Determine the [x, y] coordinate at the center of the cell enclosing the given text.  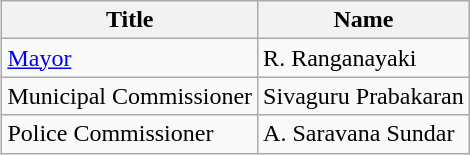
Title [130, 20]
Sivaguru Prabakaran [364, 96]
A. Saravana Sundar [364, 134]
R. Ranganayaki [364, 58]
Name [364, 20]
Police Commissioner [130, 134]
Mayor [130, 58]
Municipal Commissioner [130, 96]
